Scan for the cell matching the given text and deliver its (x, y) coordinate at center. 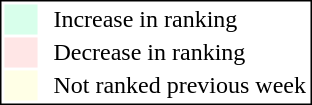
Not ranked previous week (180, 85)
Increase in ranking (180, 19)
Decrease in ranking (180, 53)
